Detect which cell encompasses the target text, then output its (x, y) center coordinate. 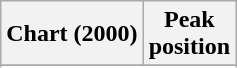
Chart (2000) (72, 34)
Peakposition (189, 34)
